For the text-containing cell, return its midpoint in (x, y) coordinate format. 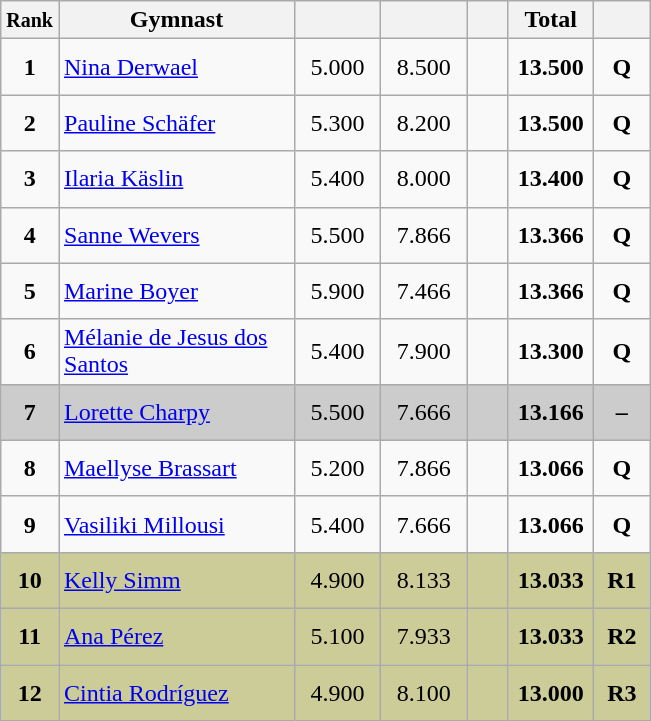
Mélanie de Jesus dos Santos (176, 352)
Maellyse Brassart (176, 468)
7.900 (424, 352)
Pauline Schäfer (176, 123)
5.900 (338, 291)
Cintia Rodríguez (176, 692)
3 (30, 179)
R2 (622, 636)
13.400 (551, 179)
12 (30, 692)
Ana Pérez (176, 636)
5 (30, 291)
13.000 (551, 692)
– (622, 412)
8.100 (424, 692)
13.166 (551, 412)
8 (30, 468)
Gymnast (176, 20)
Sanne Wevers (176, 235)
2 (30, 123)
R1 (622, 580)
5.200 (338, 468)
R3 (622, 692)
10 (30, 580)
11 (30, 636)
Kelly Simm (176, 580)
8.200 (424, 123)
Rank (30, 20)
8.500 (424, 67)
8.000 (424, 179)
5.000 (338, 67)
Vasiliki Millousi (176, 524)
7.466 (424, 291)
13.300 (551, 352)
7.933 (424, 636)
9 (30, 524)
4 (30, 235)
Lorette Charpy (176, 412)
5.300 (338, 123)
1 (30, 67)
Marine Boyer (176, 291)
5.100 (338, 636)
6 (30, 352)
Ilaria Käslin (176, 179)
7 (30, 412)
Total (551, 20)
8.133 (424, 580)
Nina Derwael (176, 67)
